Return (X, Y) of the center of cell containing provided text 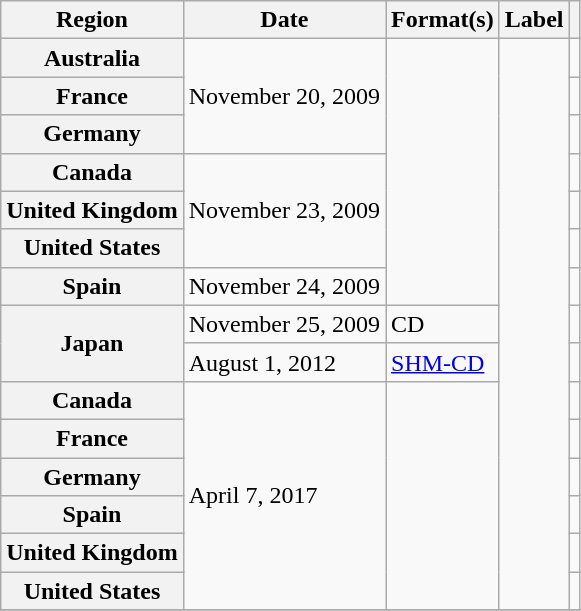
November 20, 2009 (284, 96)
November 24, 2009 (284, 286)
April 7, 2017 (284, 495)
Date (284, 20)
Format(s) (443, 20)
Region (92, 20)
Australia (92, 58)
SHM-CD (443, 362)
CD (443, 324)
August 1, 2012 (284, 362)
Label (534, 20)
Japan (92, 343)
November 23, 2009 (284, 210)
November 25, 2009 (284, 324)
